Return the (X, Y) coordinate for the center point of the cell that contains the specified text.  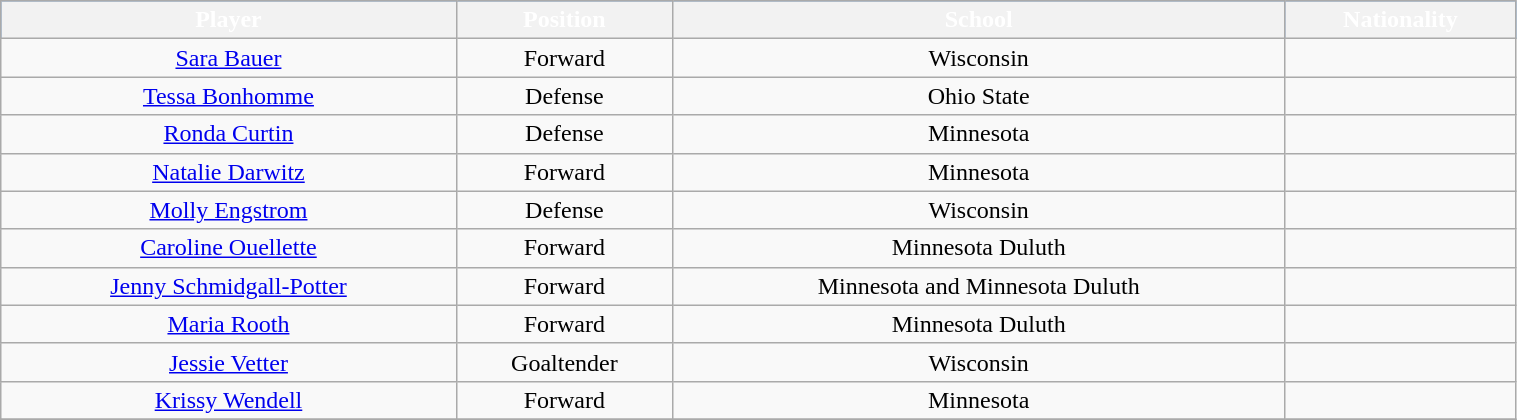
Natalie Darwitz (228, 172)
Sara Bauer (228, 58)
Jessie Vetter (228, 362)
Tessa Bonhomme (228, 96)
Minnesota and Minnesota Duluth (979, 286)
Molly Engstrom (228, 210)
School (979, 20)
Goaltender (564, 362)
Ronda Curtin (228, 134)
Player (228, 20)
Maria Rooth (228, 324)
Jenny Schmidgall-Potter (228, 286)
Caroline Ouellette (228, 248)
Ohio State (979, 96)
Position (564, 20)
Nationality (1400, 20)
Krissy Wendell (228, 400)
